Detect which cell encompasses the target text, then output its (x, y) center coordinate. 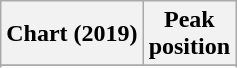
Peakposition (189, 34)
Chart (2019) (72, 34)
